From the cell containing the given text, extract its center point as (X, Y) coordinate. 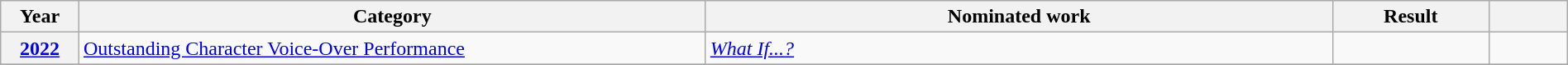
Nominated work (1019, 17)
Category (392, 17)
Result (1411, 17)
Year (40, 17)
2022 (40, 48)
What If...? (1019, 48)
Outstanding Character Voice-Over Performance (392, 48)
